Find where the given text appears and provide that cell's center as (x, y) coordinate. 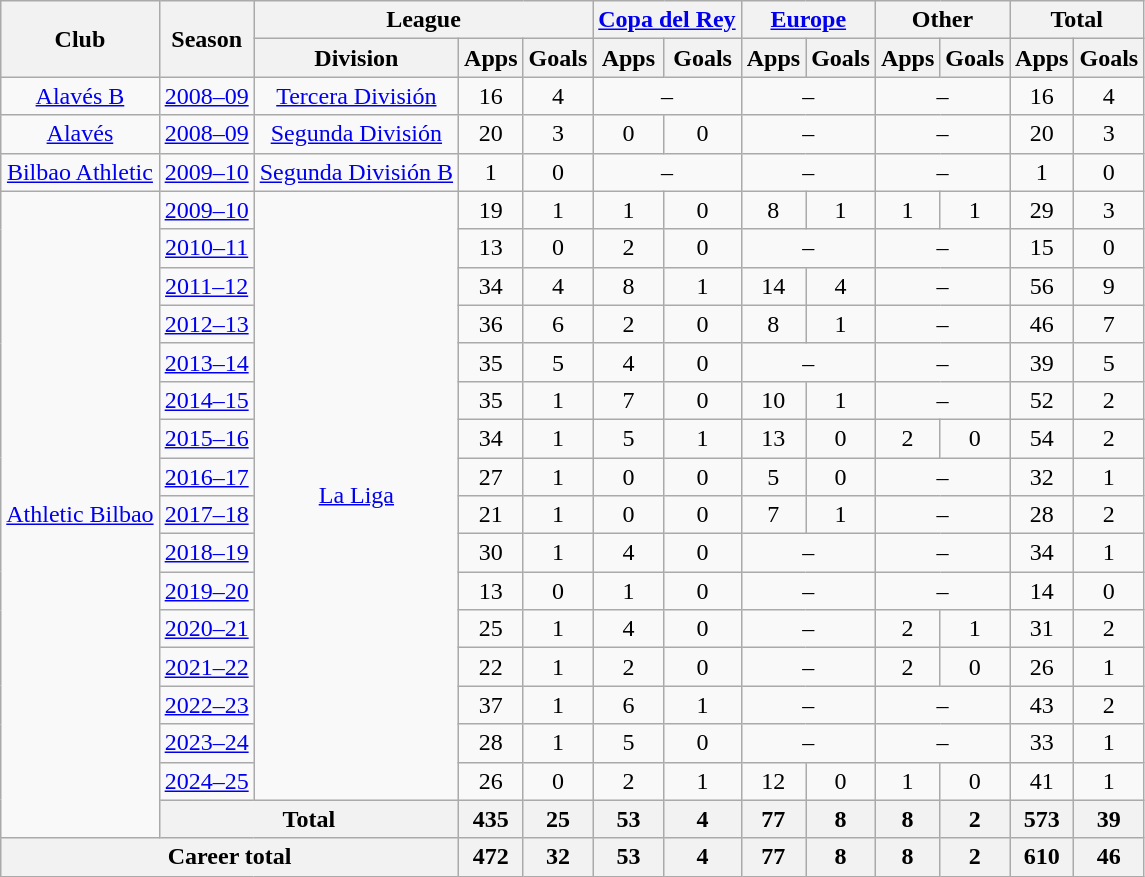
2022–23 (206, 705)
Season (206, 39)
10 (773, 400)
League (424, 20)
Club (80, 39)
610 (1042, 857)
30 (491, 553)
2015–16 (206, 438)
2012–13 (206, 324)
15 (1042, 248)
31 (1042, 629)
56 (1042, 286)
Segunda División B (356, 172)
573 (1042, 819)
2023–24 (206, 743)
36 (491, 324)
54 (1042, 438)
52 (1042, 400)
472 (491, 857)
Alavés B (80, 96)
Tercera División (356, 96)
Europe (808, 20)
29 (1042, 210)
43 (1042, 705)
37 (491, 705)
2014–15 (206, 400)
33 (1042, 743)
2019–20 (206, 591)
12 (773, 781)
21 (491, 515)
2018–19 (206, 553)
Division (356, 58)
2021–22 (206, 667)
27 (491, 477)
Bilbao Athletic (80, 172)
435 (491, 819)
2010–11 (206, 248)
La Liga (356, 496)
Other (942, 20)
2017–18 (206, 515)
2016–17 (206, 477)
41 (1042, 781)
19 (491, 210)
2024–25 (206, 781)
2011–12 (206, 286)
Copa del Rey (667, 20)
2020–21 (206, 629)
Career total (230, 857)
Athletic Bilbao (80, 514)
9 (1109, 286)
Segunda División (356, 134)
22 (491, 667)
2013–14 (206, 362)
Alavés (80, 134)
